Return the [X, Y] coordinate for the center point of the cell that contains the specified text.  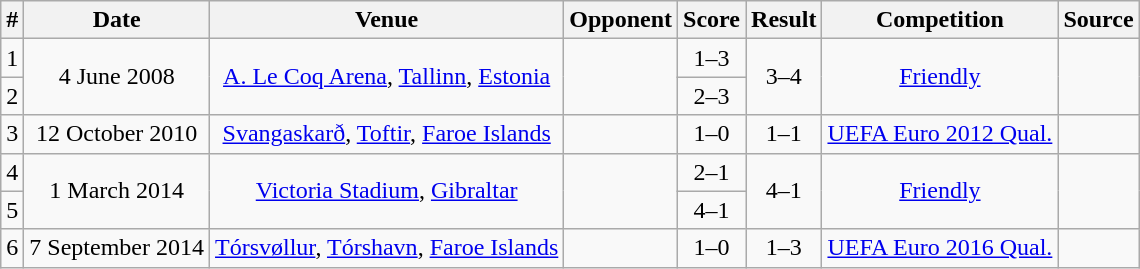
1 March 2014 [117, 191]
2 [12, 96]
UEFA Euro 2012 Qual. [940, 134]
UEFA Euro 2016 Qual. [940, 248]
4 June 2008 [117, 77]
Date [117, 20]
1 [12, 58]
3 [12, 134]
Venue [387, 20]
Victoria Stadium, Gibraltar [387, 191]
Score [712, 20]
2–3 [712, 96]
A. Le Coq Arena, Tallinn, Estonia [387, 77]
3–4 [784, 77]
1–1 [784, 134]
# [12, 20]
Source [1098, 20]
2–1 [712, 172]
Opponent [621, 20]
4 [12, 172]
12 October 2010 [117, 134]
Result [784, 20]
Svangaskarð, Toftir, Faroe Islands [387, 134]
6 [12, 248]
Tórsvøllur, Tórshavn, Faroe Islands [387, 248]
5 [12, 210]
7 September 2014 [117, 248]
Competition [940, 20]
